Extract the [x, y] coordinate from the center of the cell holding the provided text.  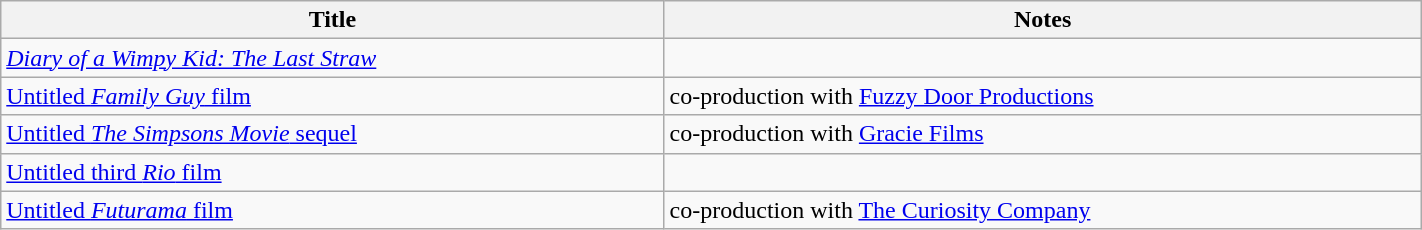
Untitled Family Guy film [332, 96]
co-production with The Curiosity Company [1042, 210]
Untitled The Simpsons Movie sequel [332, 134]
Title [332, 20]
co-production with Gracie Films [1042, 134]
Notes [1042, 20]
co-production with Fuzzy Door Productions [1042, 96]
Untitled third Rio film [332, 172]
Diary of a Wimpy Kid: The Last Straw [332, 58]
Untitled Futurama film [332, 210]
